Capture the cell that displays the provided text and extract its (x, y) central coordinate. 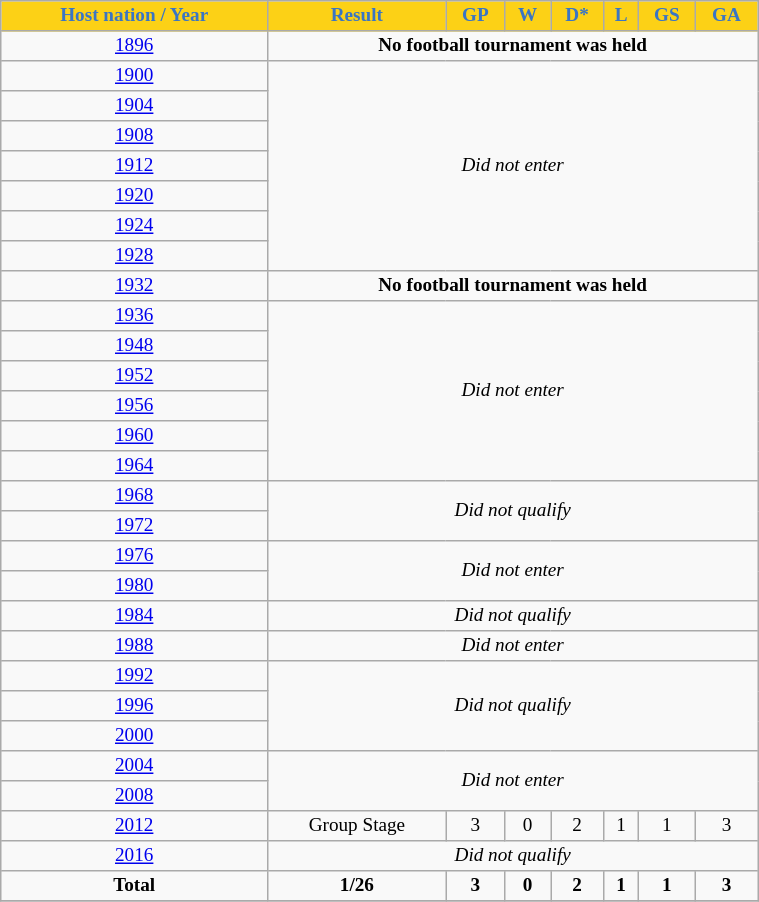
1980 (134, 586)
2000 (134, 736)
1984 (134, 616)
1/26 (357, 886)
1960 (134, 436)
1948 (134, 346)
1928 (134, 256)
1952 (134, 376)
W (528, 16)
1896 (134, 46)
GP (476, 16)
1932 (134, 286)
1968 (134, 496)
2012 (134, 826)
Total (134, 886)
1924 (134, 226)
1912 (134, 166)
1908 (134, 136)
1900 (134, 76)
1904 (134, 106)
Group Stage (357, 826)
2008 (134, 796)
1964 (134, 466)
GA (726, 16)
1996 (134, 706)
1956 (134, 406)
2004 (134, 766)
1988 (134, 646)
1920 (134, 196)
1972 (134, 526)
L (622, 16)
1936 (134, 316)
1992 (134, 676)
Host nation / Year (134, 16)
Result (357, 16)
1976 (134, 556)
2016 (134, 856)
D* (576, 16)
GS (666, 16)
